Extract the [x, y] coordinate from the center of the cell holding the provided text.  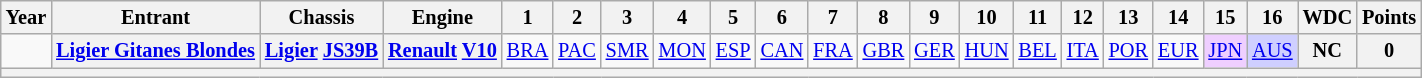
MON [682, 51]
NC [1328, 51]
6 [782, 17]
GER [934, 51]
12 [1083, 17]
Points [1389, 17]
5 [734, 17]
HUN [987, 51]
Year [26, 17]
Entrant [156, 17]
Ligier JS39B [322, 51]
Engine [442, 17]
BRA [528, 51]
8 [884, 17]
9 [934, 17]
POR [1128, 51]
EUR [1178, 51]
1 [528, 17]
ESP [734, 51]
Renault V10 [442, 51]
BEL [1037, 51]
ITA [1083, 51]
11 [1037, 17]
7 [832, 17]
4 [682, 17]
CAN [782, 51]
3 [628, 17]
Ligier Gitanes Blondes [156, 51]
2 [576, 17]
FRA [832, 51]
15 [1225, 17]
GBR [884, 51]
0 [1389, 51]
13 [1128, 17]
JPN [1225, 51]
SMR [628, 51]
Chassis [322, 17]
WDC [1328, 17]
16 [1272, 17]
10 [987, 17]
14 [1178, 17]
PAC [576, 51]
AUS [1272, 51]
